Determine the [x, y] coordinate at the center of the cell enclosing the given text.  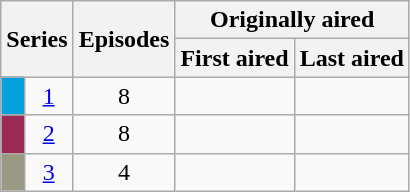
2 [48, 134]
4 [124, 172]
1 [48, 96]
Originally aired [292, 20]
3 [48, 172]
First aired [234, 58]
Last aired [352, 58]
Series [37, 39]
Episodes [124, 39]
